Scan for the cell matching the given text and deliver its (X, Y) coordinate at center. 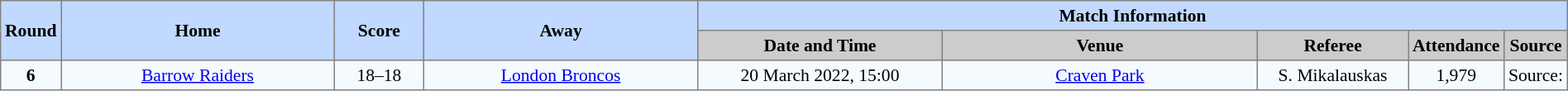
Source: (1537, 75)
Attendance (1456, 45)
Home (198, 31)
6 (31, 75)
Referee (1332, 45)
Round (31, 31)
Craven Park (1100, 75)
Match Information (1133, 16)
Venue (1100, 45)
Date and Time (820, 45)
Away (561, 31)
Barrow Raiders (198, 75)
1,979 (1456, 75)
Score (379, 31)
20 March 2022, 15:00 (820, 75)
London Broncos (561, 75)
S. Mikalauskas (1332, 75)
18–18 (379, 75)
Source (1537, 45)
